Search for the cell housing the specified text and yield its (x, y) center coordinate. 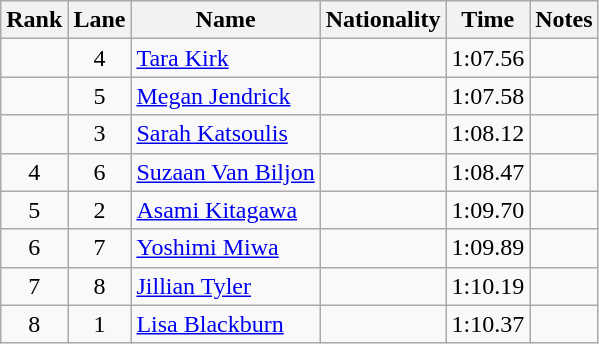
1:10.19 (488, 286)
Jillian Tyler (226, 286)
Asami Kitagawa (226, 210)
1:08.47 (488, 172)
Tara Kirk (226, 58)
3 (100, 134)
Rank (34, 20)
Suzaan Van Biljon (226, 172)
1:10.37 (488, 324)
Sarah Katsoulis (226, 134)
Notes (564, 20)
1:09.89 (488, 248)
1:09.70 (488, 210)
Megan Jendrick (226, 96)
1 (100, 324)
Name (226, 20)
Lane (100, 20)
Lisa Blackburn (226, 324)
Time (488, 20)
1:07.58 (488, 96)
Nationality (383, 20)
1:08.12 (488, 134)
Yoshimi Miwa (226, 248)
2 (100, 210)
1:07.56 (488, 58)
